Identify which cell holds the provided text, then report its [x, y] central coordinate. 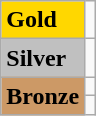
Gold [43, 20]
Silver [43, 58]
Bronze [43, 96]
